Identify which cell holds the provided text, then report its [X, Y] central coordinate. 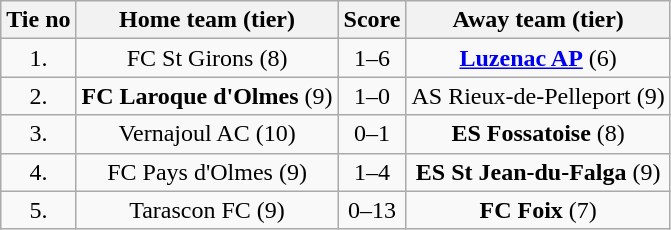
1–4 [372, 172]
Home team (tier) [207, 20]
Away team (tier) [538, 20]
FC Pays d'Olmes (9) [207, 172]
3. [38, 134]
2. [38, 96]
FC Laroque d'Olmes (9) [207, 96]
ES Fossatoise (8) [538, 134]
1–6 [372, 58]
ES St Jean-du-Falga (9) [538, 172]
FC St Girons (8) [207, 58]
Score [372, 20]
0–13 [372, 210]
Tie no [38, 20]
5. [38, 210]
1–0 [372, 96]
Luzenac AP (6) [538, 58]
Vernajoul AC (10) [207, 134]
0–1 [372, 134]
FC Foix (7) [538, 210]
Tarascon FC (9) [207, 210]
4. [38, 172]
AS Rieux-de-Pelleport (9) [538, 96]
1. [38, 58]
